Search for the cell housing the specified text and yield its [X, Y] center coordinate. 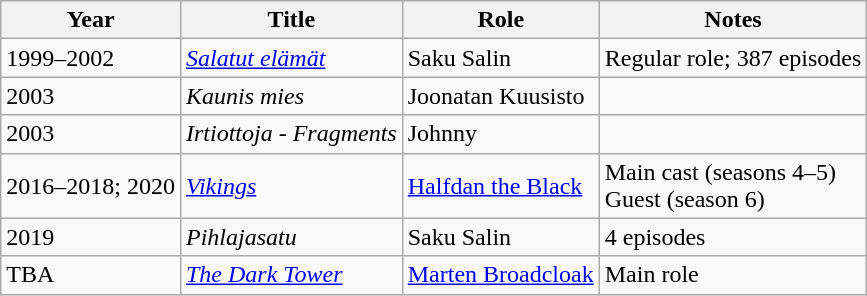
Irtiottoja - Fragments [291, 134]
Year [91, 20]
Title [291, 20]
2019 [91, 237]
Joonatan Kuusisto [500, 96]
Vikings [291, 186]
Salatut elämät [291, 58]
TBA [91, 275]
2016–2018; 2020 [91, 186]
Notes [733, 20]
Marten Broadcloak [500, 275]
Kaunis mies [291, 96]
1999–2002 [91, 58]
Main role [733, 275]
Role [500, 20]
Regular role; 387 episodes [733, 58]
4 episodes [733, 237]
Pihlajasatu [291, 237]
The Dark Tower [291, 275]
Main cast (seasons 4–5) Guest (season 6) [733, 186]
Halfdan the Black [500, 186]
Johnny [500, 134]
